Provide the (X, Y) coordinate of the cell's center where the given text is located.  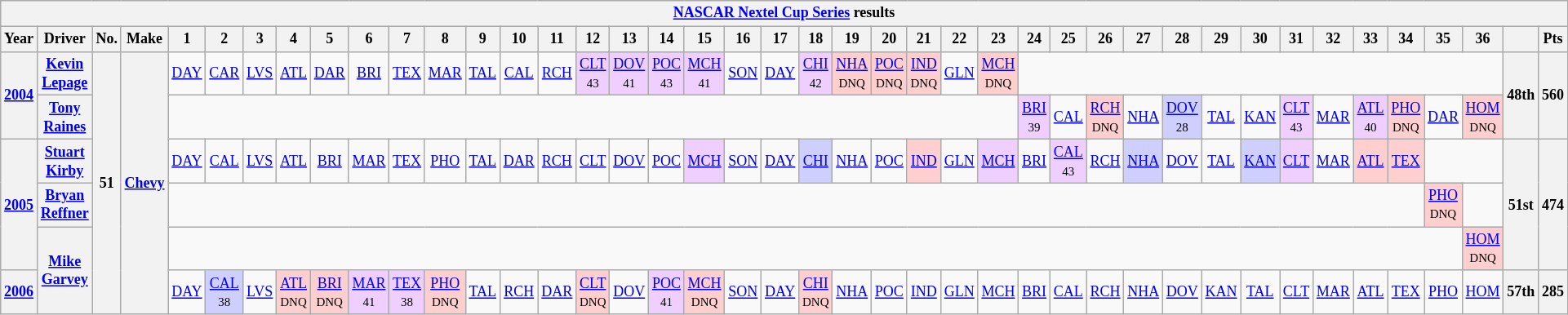
7 (407, 39)
Bryan Reffner (64, 205)
2004 (20, 95)
2006 (20, 292)
NASCAR Nextel Cup Series results (784, 13)
474 (1553, 204)
25 (1068, 39)
2005 (20, 204)
51st (1521, 204)
11 (557, 39)
1 (187, 39)
21 (924, 39)
3 (260, 39)
31 (1296, 39)
Chevy (144, 183)
ATL40 (1370, 118)
28 (1182, 39)
48th (1521, 95)
CAR (224, 73)
35 (1443, 39)
2 (224, 39)
CHIDNQ (816, 292)
BRI39 (1035, 118)
Year (20, 39)
Stuart Kirby (64, 161)
Pts (1553, 39)
285 (1553, 292)
10 (519, 39)
No. (106, 39)
51 (106, 183)
16 (743, 39)
20 (890, 39)
33 (1370, 39)
CHI42 (816, 73)
DOV28 (1182, 118)
BRIDNQ (330, 292)
POC41 (667, 292)
22 (959, 39)
MCH41 (704, 73)
27 (1144, 39)
CAL43 (1068, 161)
CHI (816, 161)
CAL38 (224, 292)
34 (1406, 39)
HOM (1482, 292)
INDDNQ (924, 73)
36 (1482, 39)
RCHDNQ (1105, 118)
8 (445, 39)
9 (482, 39)
26 (1105, 39)
24 (1035, 39)
18 (816, 39)
560 (1553, 95)
5 (330, 39)
14 (667, 39)
Tony Raines (64, 118)
32 (1334, 39)
MAR41 (369, 292)
12 (593, 39)
57th (1521, 292)
15 (704, 39)
Driver (64, 39)
17 (780, 39)
Make (144, 39)
TEX38 (407, 292)
Mike Garvey (64, 271)
POCDNQ (890, 73)
NHADNQ (852, 73)
DOV41 (629, 73)
29 (1221, 39)
6 (369, 39)
CLTDNQ (593, 292)
13 (629, 39)
Kevin Lepage (64, 73)
ATLDNQ (294, 292)
30 (1260, 39)
4 (294, 39)
POC43 (667, 73)
19 (852, 39)
23 (998, 39)
